Capture the cell that displays the provided text and extract its [X, Y] central coordinate. 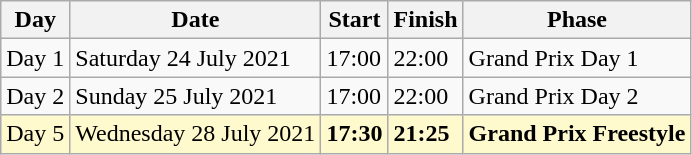
Day 5 [36, 134]
17:30 [354, 134]
Day 2 [36, 96]
Grand Prix Day 2 [577, 96]
Day [36, 20]
Start [354, 20]
Sunday 25 July 2021 [196, 96]
Grand Prix Freestyle [577, 134]
Date [196, 20]
21:25 [426, 134]
Phase [577, 20]
Saturday 24 July 2021 [196, 58]
Finish [426, 20]
Wednesday 28 July 2021 [196, 134]
Day 1 [36, 58]
Grand Prix Day 1 [577, 58]
